Locate the cell with the specified text and output its [X, Y] center coordinate. 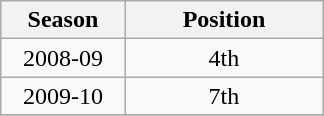
4th [224, 58]
Position [224, 20]
2009-10 [63, 96]
2008-09 [63, 58]
7th [224, 96]
Season [63, 20]
